Detect which cell encompasses the target text, then output its (x, y) center coordinate. 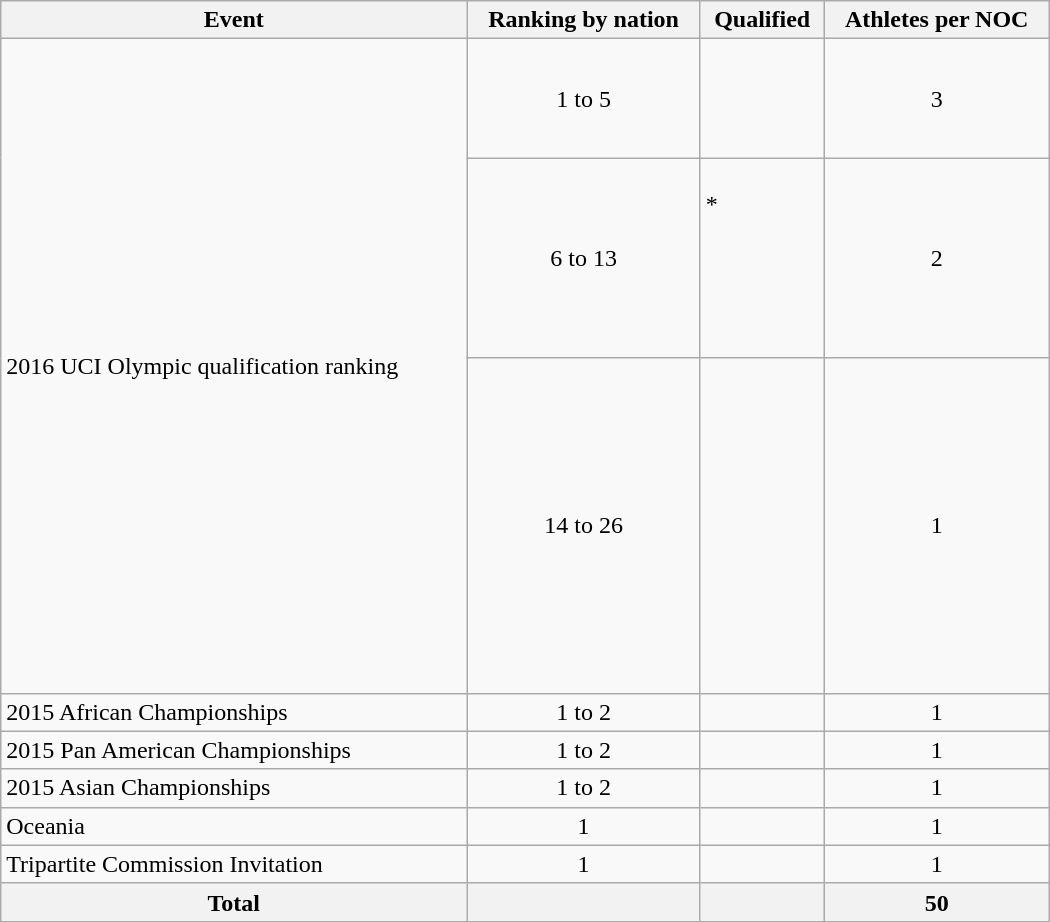
2 (936, 258)
Qualified (762, 20)
6 to 13 (584, 258)
Tripartite Commission Invitation (234, 864)
Oceania (234, 826)
3 (936, 98)
Event (234, 20)
1 to 5 (584, 98)
Total (234, 902)
14 to 26 (584, 526)
2015 Pan American Championships (234, 750)
Athletes per NOC (936, 20)
2015 Asian Championships (234, 788)
Ranking by nation (584, 20)
50 (936, 902)
2016 UCI Olympic qualification ranking (234, 366)
* (762, 258)
2015 African Championships (234, 712)
